From the cell containing the given text, extract its center point as (X, Y) coordinate. 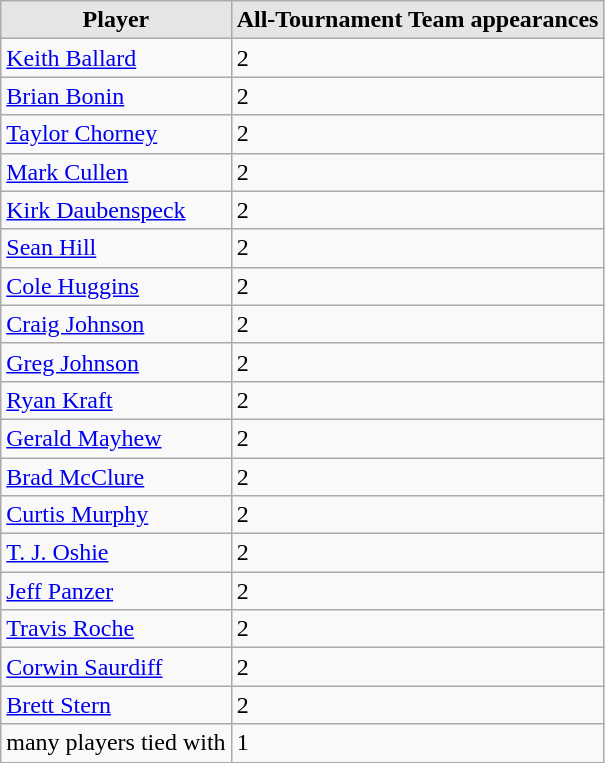
Brian Bonin (116, 96)
1 (418, 743)
Curtis Murphy (116, 515)
Corwin Saurdiff (116, 667)
Travis Roche (116, 629)
Cole Huggins (116, 286)
Craig Johnson (116, 324)
Player (116, 20)
Gerald Mayhew (116, 438)
T. J. Oshie (116, 553)
All-Tournament Team appearances (418, 20)
Brett Stern (116, 705)
Taylor Chorney (116, 134)
Jeff Panzer (116, 591)
Greg Johnson (116, 362)
Brad McClure (116, 477)
Kirk Daubenspeck (116, 210)
Keith Ballard (116, 58)
Ryan Kraft (116, 400)
Sean Hill (116, 248)
many players tied with (116, 743)
Mark Cullen (116, 172)
